Determine the [X, Y] coordinate at the center of the cell enclosing the given text.  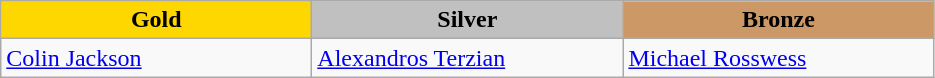
Michael Rosswess [778, 58]
Silver [468, 20]
Colin Jackson [156, 58]
Bronze [778, 20]
Gold [156, 20]
Alexandros Terzian [468, 58]
